Capture the cell that displays the provided text and extract its (x, y) central coordinate. 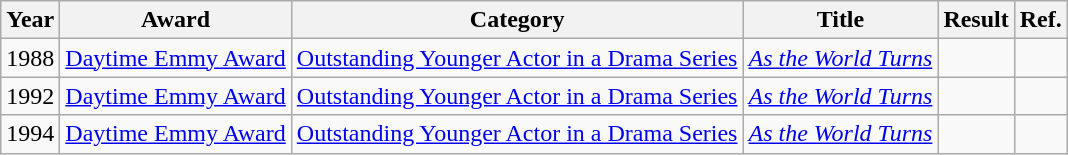
Title (840, 20)
Ref. (1040, 20)
Award (176, 20)
Year (30, 20)
1994 (30, 134)
1988 (30, 58)
1992 (30, 96)
Category (517, 20)
Result (976, 20)
